Search for the cell housing the specified text and yield its (X, Y) center coordinate. 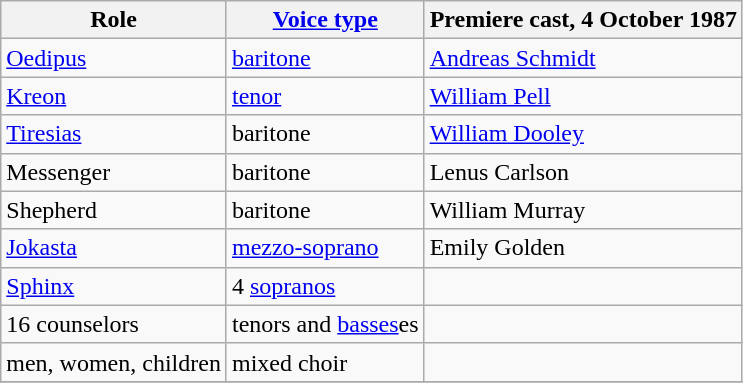
Lenus Carlson (583, 172)
mezzo-soprano (325, 248)
Sphinx (114, 286)
William Murray (583, 210)
Voice type (325, 20)
Tiresias (114, 134)
mixed choir (325, 362)
Jokasta (114, 248)
4 sopranos (325, 286)
Messenger (114, 172)
men, women, children (114, 362)
16 counselors (114, 324)
Premiere cast, 4 October 1987 (583, 20)
William Pell (583, 96)
tenors and basseses (325, 324)
Oedipus (114, 58)
Kreon (114, 96)
William Dooley (583, 134)
Shepherd (114, 210)
Role (114, 20)
Emily Golden (583, 248)
tenor (325, 96)
Andreas Schmidt (583, 58)
